Identify which cell holds the provided text, then report its (x, y) central coordinate. 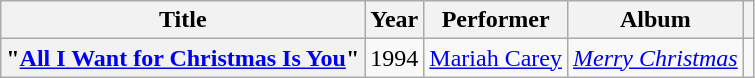
Year (394, 20)
Title (183, 20)
1994 (394, 58)
Album (655, 20)
Performer (496, 20)
"All I Want for Christmas Is You" (183, 58)
Merry Christmas (655, 58)
Mariah Carey (496, 58)
